Detect which cell encompasses the target text, then output its [x, y] center coordinate. 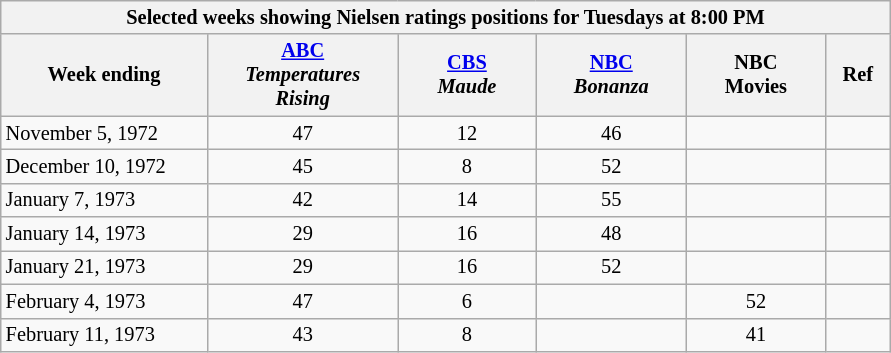
NBCBonanza [612, 75]
42 [302, 200]
55 [612, 200]
January 14, 1973 [104, 234]
February 4, 1973 [104, 301]
14 [467, 200]
January 21, 1973 [104, 267]
January 7, 1973 [104, 200]
Selected weeks showing Nielsen ratings positions for Tuesdays at 8:00 PM [446, 17]
46 [612, 133]
Week ending [104, 75]
ABCTemperaturesRising [302, 75]
November 5, 1972 [104, 133]
Ref [858, 75]
February 11, 1973 [104, 335]
41 [756, 335]
12 [467, 133]
45 [302, 166]
NBCMovies [756, 75]
6 [467, 301]
48 [612, 234]
CBSMaude [467, 75]
43 [302, 335]
December 10, 1972 [104, 166]
